Return (x, y) of the center of cell containing provided text 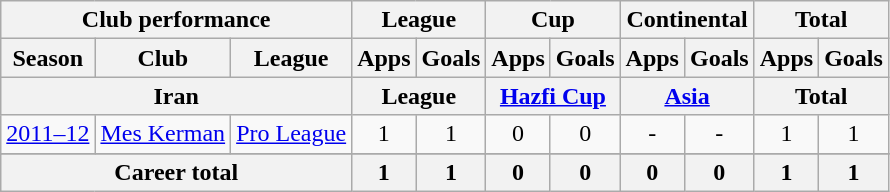
Continental (687, 20)
Club performance (176, 20)
Asia (687, 96)
Cup (553, 20)
Mes Kerman (163, 134)
2011–12 (48, 134)
Iran (176, 96)
Hazfi Cup (553, 96)
Season (48, 58)
Club (163, 58)
Pro League (292, 134)
Career total (176, 172)
